Determine the (x, y) coordinate at the center of the cell enclosing the given text.  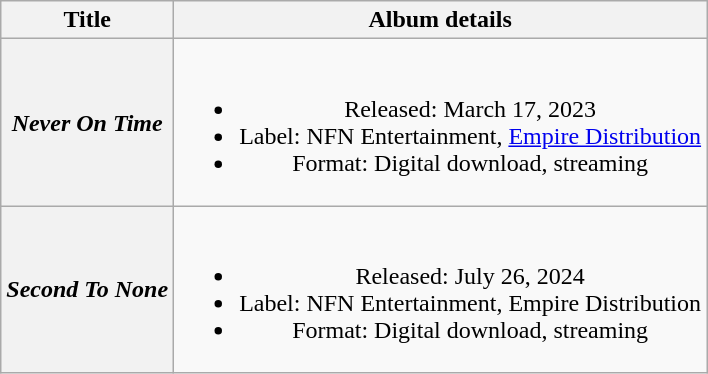
Never On Time (88, 122)
Title (88, 20)
Released: July 26, 2024Label: NFN Entertainment, Empire DistributionFormat: Digital download, streaming (440, 290)
Second To None (88, 290)
Album details (440, 20)
Released: March 17, 2023Label: NFN Entertainment, Empire DistributionFormat: Digital download, streaming (440, 122)
